Find where the given text appears and provide that cell's center as [x, y] coordinate. 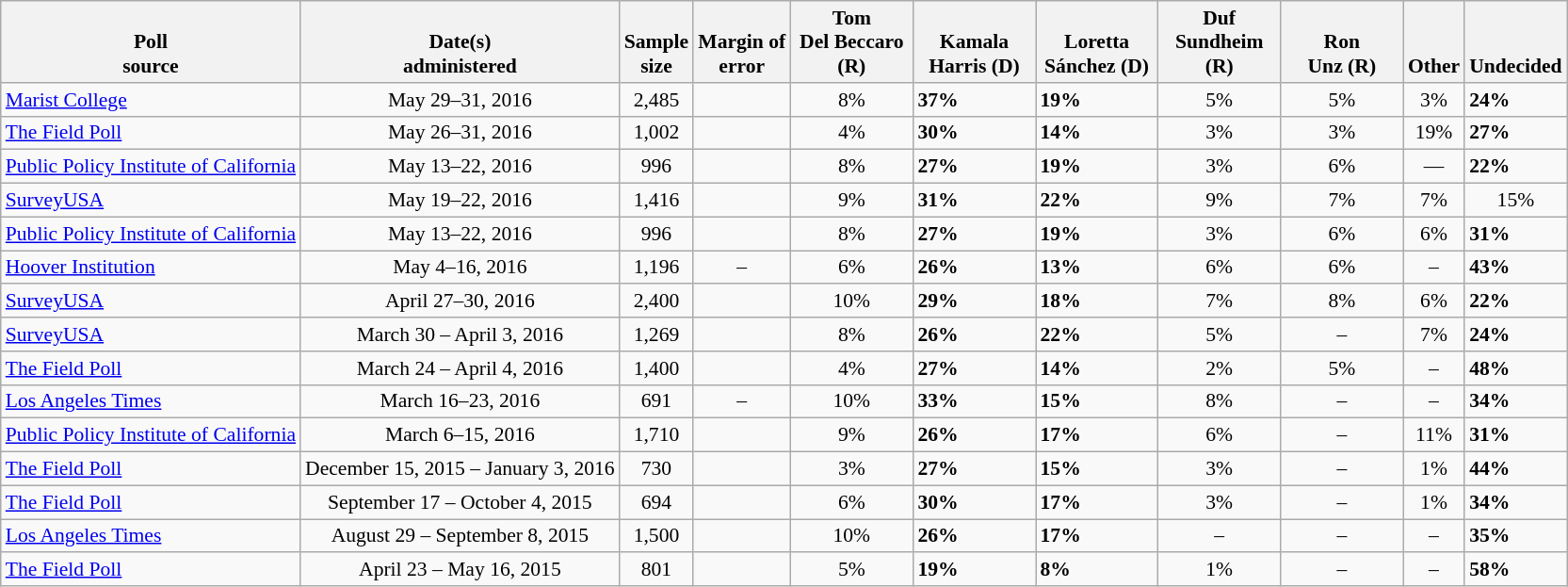
691 [656, 401]
11% [1433, 435]
44% [1515, 469]
KamalaHarris (D) [974, 41]
2,400 [656, 302]
March 30 – April 3, 2016 [460, 334]
Tom Del Beccaro (R) [851, 41]
48% [1515, 368]
August 29 – September 8, 2015 [460, 536]
13% [1097, 268]
April 27–30, 2016 [460, 302]
35% [1515, 536]
September 17 – October 4, 2015 [460, 502]
37% [974, 100]
1,710 [656, 435]
1,269 [656, 334]
43% [1515, 268]
April 23 – May 16, 2015 [460, 570]
May 26–31, 2016 [460, 133]
1,400 [656, 368]
1,196 [656, 268]
Date(s)administered [460, 41]
2,485 [656, 100]
801 [656, 570]
Samplesize [656, 41]
694 [656, 502]
March 24 – April 4, 2016 [460, 368]
Hoover Institution [151, 268]
Pollsource [151, 41]
December 15, 2015 – January 3, 2016 [460, 469]
May 29–31, 2016 [460, 100]
58% [1515, 570]
March 6–15, 2016 [460, 435]
33% [974, 401]
Marist College [151, 100]
— [1433, 167]
Other [1433, 41]
Undecided [1515, 41]
29% [974, 302]
May 4–16, 2016 [460, 268]
2% [1220, 368]
1,500 [656, 536]
RonUnz (R) [1342, 41]
May 19–22, 2016 [460, 201]
March 16–23, 2016 [460, 401]
1,416 [656, 201]
Margin oferror [742, 41]
LorettaSánchez (D) [1097, 41]
1,002 [656, 133]
730 [656, 469]
DufSundheim (R) [1220, 41]
18% [1097, 302]
